Detect which cell encompasses the target text, then output its [x, y] center coordinate. 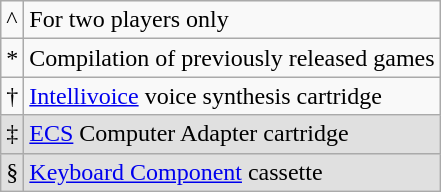
Compilation of previously released games [232, 58]
For two players only [232, 20]
^ [12, 20]
‡ [12, 134]
* [12, 58]
Intellivoice voice synthesis cartridge [232, 96]
ECS Computer Adapter cartridge [232, 134]
† [12, 96]
Keyboard Component cassette [232, 172]
§ [12, 172]
